Detect which cell encompasses the target text, then output its [x, y] center coordinate. 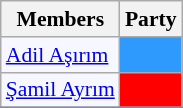
Şamil Ayrım [60, 90]
Adil Aşırım [60, 55]
Party [151, 19]
Members [60, 19]
